Capture the cell that displays the provided text and extract its [x, y] central coordinate. 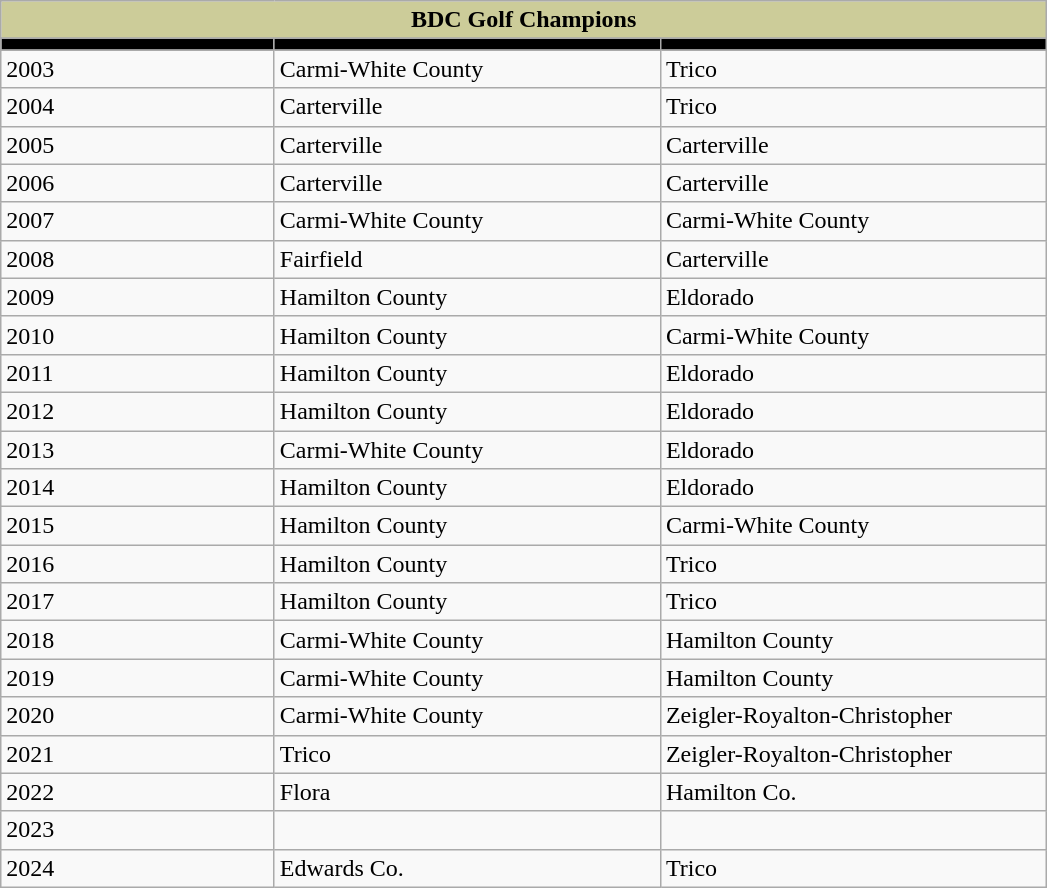
2010 [138, 335]
2009 [138, 297]
2017 [138, 602]
2003 [138, 69]
2012 [138, 411]
2011 [138, 373]
2015 [138, 526]
BDC Golf Champions [524, 20]
Fairfield [467, 259]
2023 [138, 830]
2024 [138, 868]
2006 [138, 183]
2004 [138, 107]
2007 [138, 221]
2018 [138, 640]
2019 [138, 678]
Edwards Co. [467, 868]
2021 [138, 754]
2005 [138, 145]
2022 [138, 792]
Hamilton Co. [853, 792]
Flora [467, 792]
2016 [138, 564]
2013 [138, 449]
2020 [138, 716]
2008 [138, 259]
2014 [138, 488]
